Extract the (x, y) coordinate from the center of the cell holding the provided text.  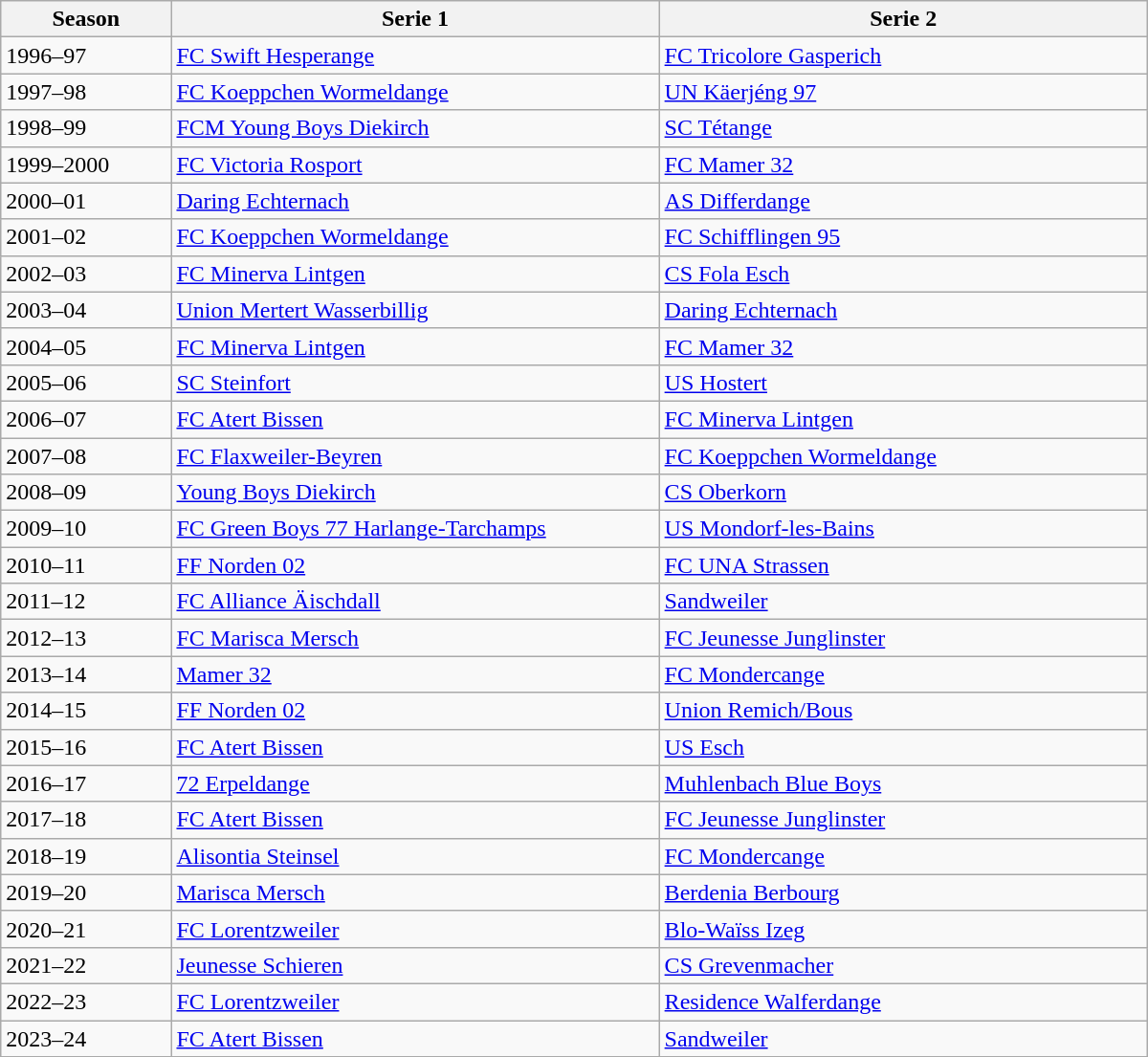
FC Victoria Rosport (415, 165)
2012–13 (86, 638)
Serie 1 (415, 19)
FCM Young Boys Diekirch (415, 128)
Blo-Waïss Izeg (903, 929)
FC Swift Hesperange (415, 55)
2013–14 (86, 674)
1997–98 (86, 92)
2000–01 (86, 201)
2005–06 (86, 383)
2006–07 (86, 419)
2003–04 (86, 310)
Marisca Mersch (415, 892)
2018–19 (86, 856)
FC Alliance Äischdall (415, 602)
2014–15 (86, 711)
Season (86, 19)
2002–03 (86, 274)
Mamer 32 (415, 674)
US Mondorf-les-Bains (903, 529)
1999–2000 (86, 165)
2007–08 (86, 456)
FC Schifflingen 95 (903, 237)
FC Marisca Mersch (415, 638)
2022–23 (86, 1002)
AS Differdange (903, 201)
Union Remich/Bous (903, 711)
US Hostert (903, 383)
UN Käerjéng 97 (903, 92)
US Esch (903, 747)
2021–22 (86, 965)
2019–20 (86, 892)
CS Oberkorn (903, 493)
CS Fola Esch (903, 274)
2023–24 (86, 1038)
Alisontia Steinsel (415, 856)
2020–21 (86, 929)
SC Tétange (903, 128)
72 Erpeldange (415, 783)
2009–10 (86, 529)
2011–12 (86, 602)
FC Tricolore Gasperich (903, 55)
Jeunesse Schieren (415, 965)
FC Green Boys 77 Harlange-Tarchamps (415, 529)
Residence Walferdange (903, 1002)
2015–16 (86, 747)
2016–17 (86, 783)
Berdenia Berbourg (903, 892)
2004–05 (86, 346)
CS Grevenmacher (903, 965)
Young Boys Diekirch (415, 493)
1996–97 (86, 55)
FC UNA Strassen (903, 565)
2001–02 (86, 237)
Serie 2 (903, 19)
2008–09 (86, 493)
SC Steinfort (415, 383)
2010–11 (86, 565)
1998–99 (86, 128)
2017–18 (86, 820)
FC Flaxweiler-Beyren (415, 456)
Muhlenbach Blue Boys (903, 783)
Union Mertert Wasserbillig (415, 310)
